From the cell containing the given text, extract its center point as [x, y] coordinate. 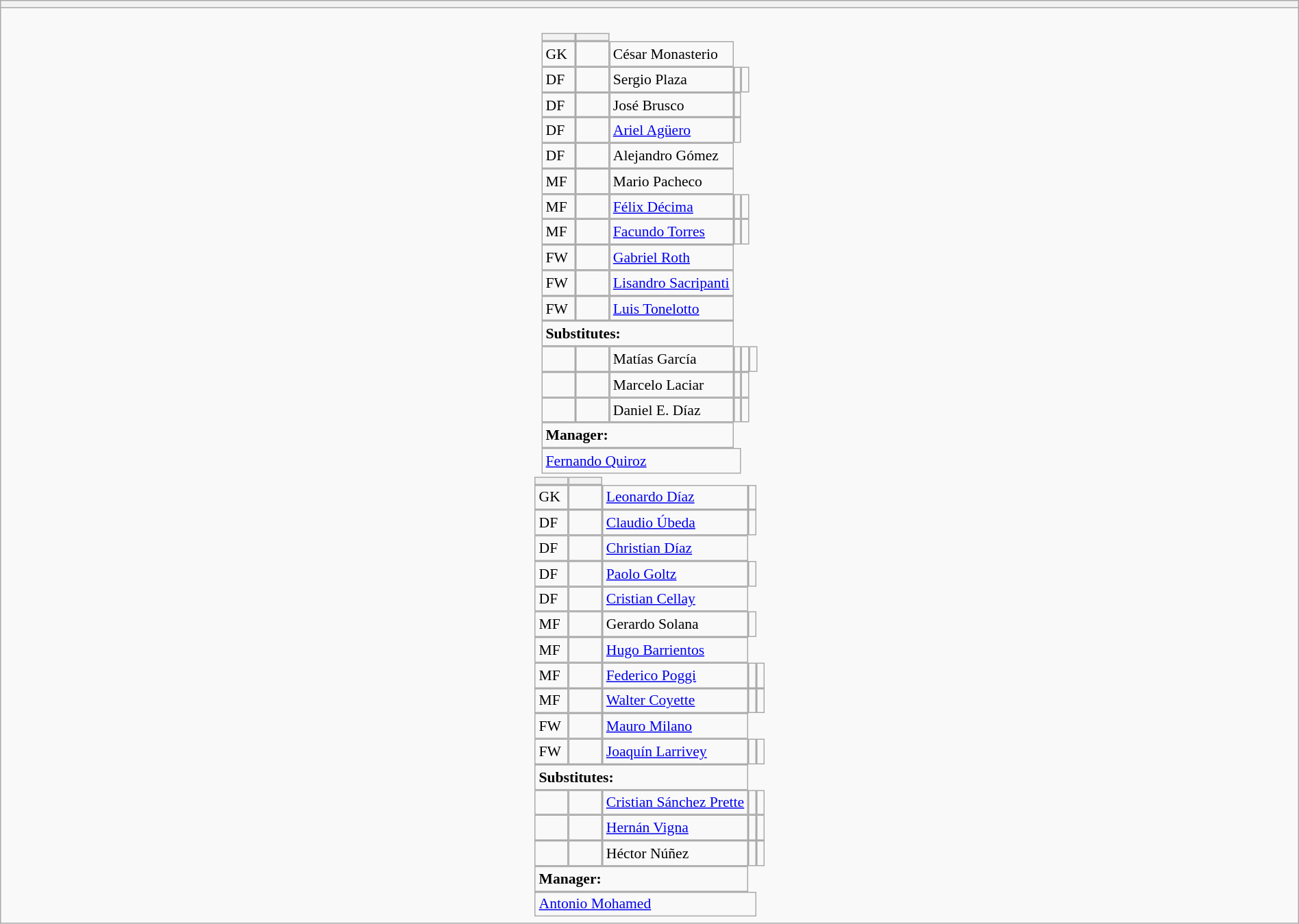
Gerardo Solana [676, 625]
Mario Pacheco [671, 181]
Mauro Milano [676, 726]
Claudio Úbeda [676, 522]
Ariel Agüero [671, 130]
Alejandro Gómez [671, 156]
Lisandro Sacripanti [671, 282]
Paolo Goltz [676, 574]
Félix Décima [671, 207]
Cristian Cellay [676, 599]
Facundo Torres [671, 232]
Hugo Barrientos [676, 649]
Walter Coyette [676, 700]
Sergio Plaza [671, 79]
Hernán Vigna [676, 827]
José Brusco [671, 105]
Christian Díaz [676, 548]
Matías García [671, 359]
Leonardo Díaz [676, 497]
Federico Poggi [676, 675]
Antonio Mohamed [645, 904]
Héctor Núñez [676, 853]
Daniel E. Díaz [671, 410]
Luis Tonelotto [671, 308]
Marcelo Laciar [671, 385]
Fernando Quiroz [641, 460]
Cristian Sánchez Prette [676, 803]
Gabriel Roth [671, 258]
Joaquín Larrivey [676, 752]
César Monasterio [671, 53]
